Detect which cell encompasses the target text, then output its [x, y] center coordinate. 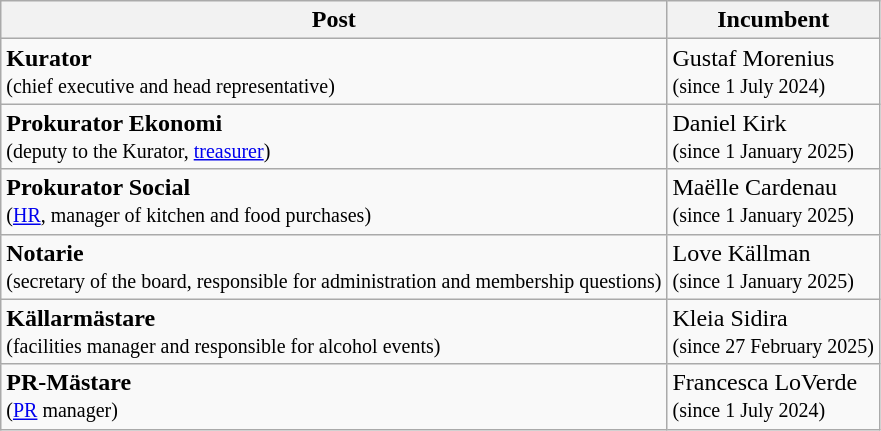
PR-Mästare(PR manager) [334, 396]
Notarie(secretary of the board, responsible for administration and membership questions) [334, 266]
Francesca LoVerde(since 1 July 2024) [774, 396]
Kurator(chief executive and head representative) [334, 72]
Daniel Kirk(since 1 January 2025) [774, 136]
Maëlle Cardenau(since 1 January 2025) [774, 202]
Incumbent [774, 20]
Källarmästare(facilities manager and responsible for alcohol events) [334, 332]
Prokurator Social(HR, manager of kitchen and food purchases) [334, 202]
Kleia Sidira(since 27 February 2025) [774, 332]
Gustaf Morenius(since 1 July 2024) [774, 72]
Prokurator Ekonomi(deputy to the Kurator, treasurer) [334, 136]
Post [334, 20]
Love Källman(since 1 January 2025) [774, 266]
